For the text-containing cell, return its midpoint in (X, Y) coordinate format. 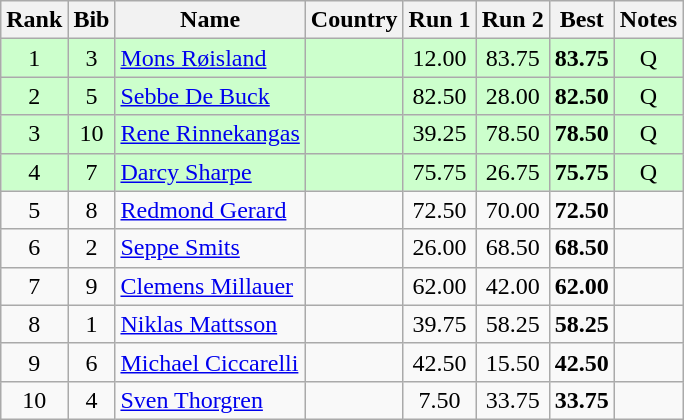
Run 1 (440, 20)
26.75 (512, 172)
Rene Rinnekangas (210, 134)
12.00 (440, 58)
Country (354, 20)
Clemens Millauer (210, 286)
Rank (34, 20)
28.00 (512, 96)
Notes (648, 20)
42.00 (512, 286)
Darcy Sharpe (210, 172)
Michael Ciccarelli (210, 362)
39.25 (440, 134)
Name (210, 20)
Run 2 (512, 20)
Mons Røisland (210, 58)
Niklas Mattsson (210, 324)
15.50 (512, 362)
7.50 (440, 400)
Sebbe De Buck (210, 96)
Sven Thorgren (210, 400)
70.00 (512, 210)
39.75 (440, 324)
Best (582, 20)
Redmond Gerard (210, 210)
Seppe Smits (210, 248)
Bib (92, 20)
26.00 (440, 248)
